Output the [X, Y] coordinate of the center of the cell containing the given text.  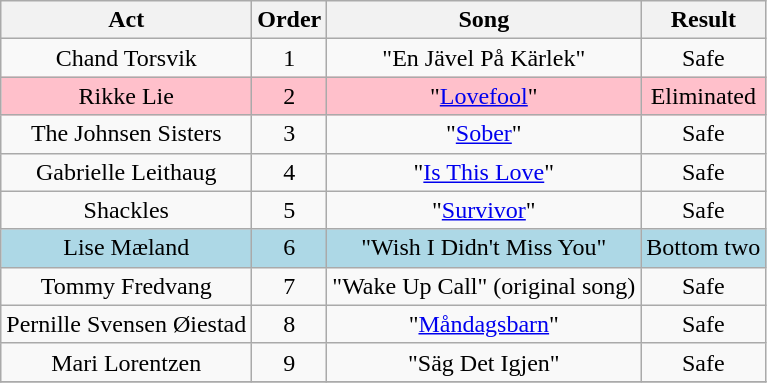
2 [290, 96]
Result [704, 20]
"Wish I Didn't Miss You" [484, 248]
Act [126, 20]
Chand Torsvik [126, 58]
Mari Lorentzen [126, 362]
Song [484, 20]
"Säg Det Igjen" [484, 362]
"Wake Up Call" (original song) [484, 286]
9 [290, 362]
3 [290, 134]
Shackles [126, 210]
Rikke Lie [126, 96]
Tommy Fredvang [126, 286]
Eliminated [704, 96]
Bottom two [704, 248]
"Survivor" [484, 210]
Order [290, 20]
4 [290, 172]
The Johnsen Sisters [126, 134]
"Is This Love" [484, 172]
Pernille Svensen Øiestad [126, 324]
5 [290, 210]
"En Jävel På Kärlek" [484, 58]
"Sober" [484, 134]
Gabrielle Leithaug [126, 172]
6 [290, 248]
"Måndagsbarn" [484, 324]
8 [290, 324]
1 [290, 58]
7 [290, 286]
Lise Mæland [126, 248]
"Lovefool" [484, 96]
